Output the [x, y] coordinate of the center of the cell containing the given text.  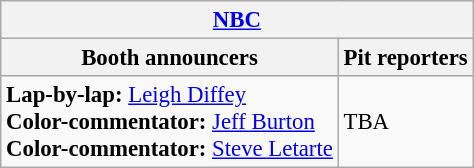
Booth announcers [170, 58]
Pit reporters [406, 58]
TBA [406, 122]
Lap-by-lap: Leigh DiffeyColor-commentator: Jeff BurtonColor-commentator: Steve Letarte [170, 122]
NBC [237, 20]
